Find where the given text appears and provide that cell's center as [x, y] coordinate. 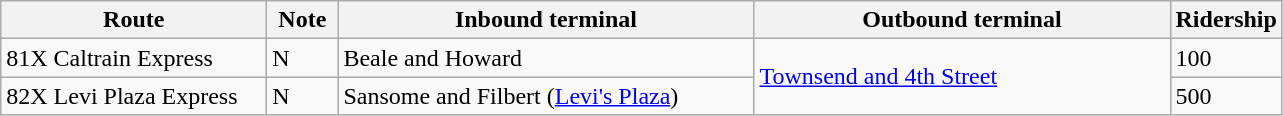
Ridership [1226, 20]
Note [302, 20]
Inbound terminal [546, 20]
Beale and Howard [546, 58]
100 [1226, 58]
Townsend and 4th Street [962, 77]
Outbound terminal [962, 20]
Sansome and Filbert (Levi's Plaza) [546, 96]
81X Caltrain Express [134, 58]
500 [1226, 96]
Route [134, 20]
82X Levi Plaza Express [134, 96]
